Capture the cell that displays the provided text and extract its [x, y] central coordinate. 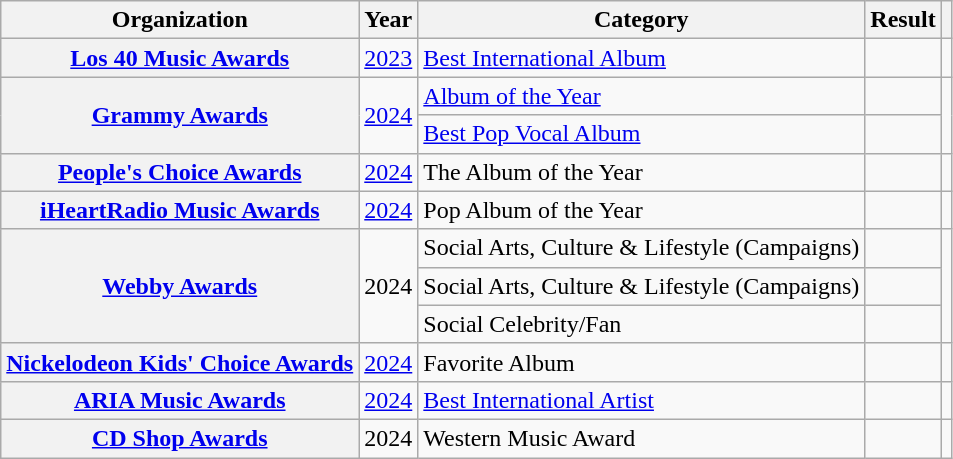
Social Celebrity/Fan [642, 324]
Result [903, 20]
Year [388, 20]
Best Pop Vocal Album [642, 134]
CD Shop Awards [180, 438]
Western Music Award [642, 438]
Nickelodeon Kids' Choice Awards [180, 362]
iHeartRadio Music Awards [180, 210]
Category [642, 20]
Best International Album [642, 58]
Favorite Album [642, 362]
Pop Album of the Year [642, 210]
Organization [180, 20]
People's Choice Awards [180, 172]
Grammy Awards [180, 115]
The Album of the Year [642, 172]
2023 [388, 58]
ARIA Music Awards [180, 400]
Album of the Year [642, 96]
Webby Awards [180, 286]
Los 40 Music Awards [180, 58]
Best International Artist [642, 400]
